Identify which cell holds the provided text, then report its [x, y] central coordinate. 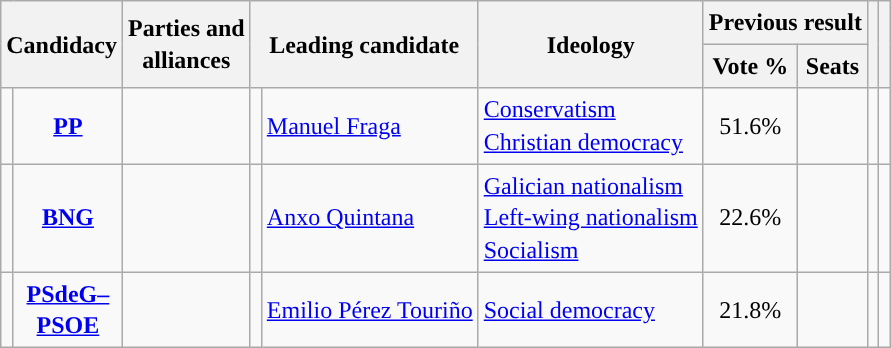
Manuel Fraga [370, 126]
Leading candidate [364, 44]
Seats [832, 66]
21.8% [750, 310]
BNG [68, 218]
Candidacy [62, 44]
Social democracy [590, 310]
PP [68, 126]
PSdeG–PSOE [68, 310]
Parties andalliances [187, 44]
22.6% [750, 218]
Ideology [590, 44]
51.6% [750, 126]
Emilio Pérez Touriño [370, 310]
Galician nationalismLeft-wing nationalismSocialism [590, 218]
ConservatismChristian democracy [590, 126]
Vote % [750, 66]
Previous result [785, 22]
Anxo Quintana [370, 218]
